Identify which cell holds the provided text, then report its [X, Y] central coordinate. 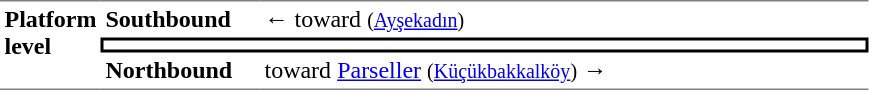
toward Parseller (Küçükbakkalköy) → [564, 71]
Northbound [180, 71]
← toward (Ayşekadın) [564, 19]
Platform level [50, 45]
Southbound [180, 19]
